Output the (x, y) coordinate of the center of the cell containing the given text.  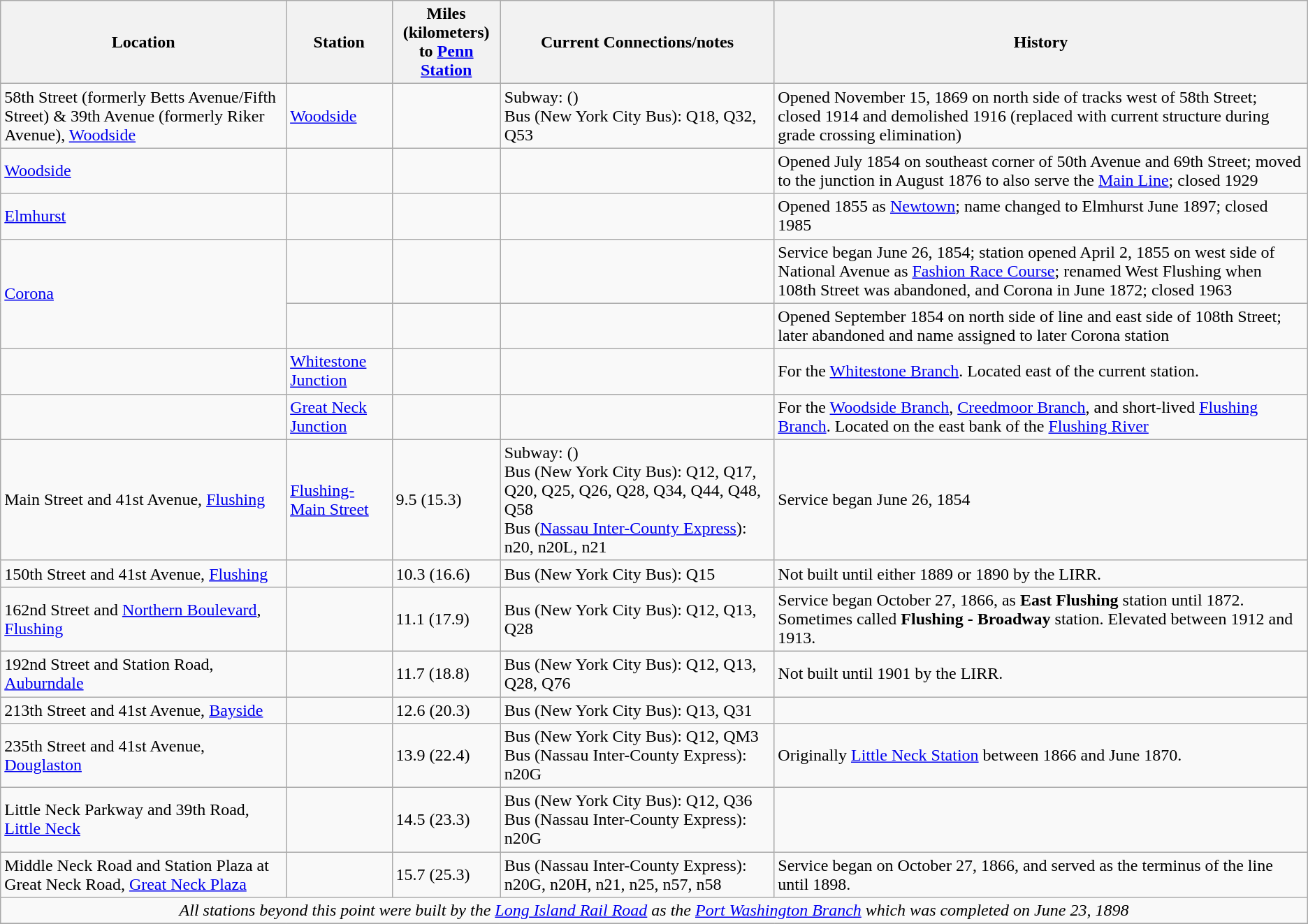
Little Neck Parkway and 39th Road, Little Neck (144, 820)
213th Street and 41st Avenue, Bayside (144, 710)
Service began June 26, 1854 (1041, 500)
Service began October 27, 1866, as East Flushing station until 1872. Sometimes called Flushing - Broadway station. Elevated between 1912 and 1913. (1041, 619)
Bus (New York City Bus): Q12, Q13, Q28, Q76 (637, 673)
Middle Neck Road and Station Plaza at Great Neck Road, Great Neck Plaza (144, 874)
Whitestone Junction (340, 372)
12.6 (20.3) (446, 710)
13.9 (22.4) (446, 756)
Originally Little Neck Station between 1866 and June 1870. (1041, 756)
Miles (kilometers)to Penn Station (446, 42)
192nd Street and Station Road, Auburndale (144, 673)
Bus (New York City Bus): Q15 (637, 573)
Opened 1855 as Newtown; name changed to Elmhurst June 1897; closed 1985 (1041, 217)
Station (340, 42)
Bus (Nassau Inter-County Express): n20G, n20H, n21, n25, n57, n58 (637, 874)
150th Street and 41st Avenue, Flushing (144, 573)
9.5 (15.3) (446, 500)
162nd Street and Northern Boulevard, Flushing (144, 619)
15.7 (25.3) (446, 874)
History (1041, 42)
235th Street and 41st Avenue, Douglaston (144, 756)
11.7 (18.8) (446, 673)
Main Street and 41st Avenue, Flushing (144, 500)
10.3 (16.6) (446, 573)
Opened July 1854 on southeast corner of 50th Avenue and 69th Street; moved to the junction in August 1876 to also serve the Main Line; closed 1929 (1041, 170)
Service began on October 27, 1866, and served as the terminus of the line until 1898. (1041, 874)
Bus (New York City Bus): Q12, Q13, Q28 (637, 619)
Opened September 1854 on north side of line and east side of 108th Street; later abandoned and name assigned to later Corona station (1041, 325)
Great Neck Junction (340, 416)
Not built until either 1889 or 1890 by the LIRR. (1041, 573)
Current Connections/notes (637, 42)
Subway: ()Bus (New York City Bus): Q18, Q32, Q53 (637, 116)
Location (144, 42)
Not built until 1901 by the LIRR. (1041, 673)
58th Street (formerly Betts Avenue/Fifth Street) & 39th Avenue (formerly Riker Avenue), Woodside (144, 116)
For the Woodside Branch, Creedmoor Branch, and short-lived Flushing Branch. Located on the east bank of the Flushing River (1041, 416)
Subway: () Bus (New York City Bus): Q12, Q17, Q20, Q25, Q26, Q28, Q34, Q44, Q48, Q58Bus (Nassau Inter-County Express): n20, n20L, n21 (637, 500)
11.1 (17.9) (446, 619)
14.5 (23.3) (446, 820)
For the Whitestone Branch. Located east of the current station. (1041, 372)
Elmhurst (144, 217)
Flushing-Main Street (340, 500)
Corona (144, 293)
Bus (New York City Bus): Q12, QM3Bus (Nassau Inter-County Express): n20G (637, 756)
All stations beyond this point were built by the Long Island Rail Road as the Port Washington Branch which was completed on June 23, 1898 (654, 911)
Bus (New York City Bus): Q13, Q31 (637, 710)
Bus (New York City Bus): Q12, Q36Bus (Nassau Inter-County Express): n20G (637, 820)
